Scan for the cell matching the given text and deliver its [x, y] coordinate at center. 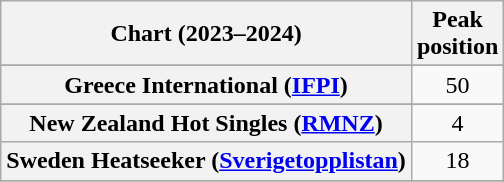
4 [457, 123]
50 [457, 85]
Chart (2023–2024) [206, 34]
Greece International (IFPI) [206, 85]
Peakposition [457, 34]
Sweden Heatseeker (Sverigetopplistan) [206, 161]
New Zealand Hot Singles (RMNZ) [206, 123]
18 [457, 161]
